Search for the cell housing the specified text and yield its [X, Y] center coordinate. 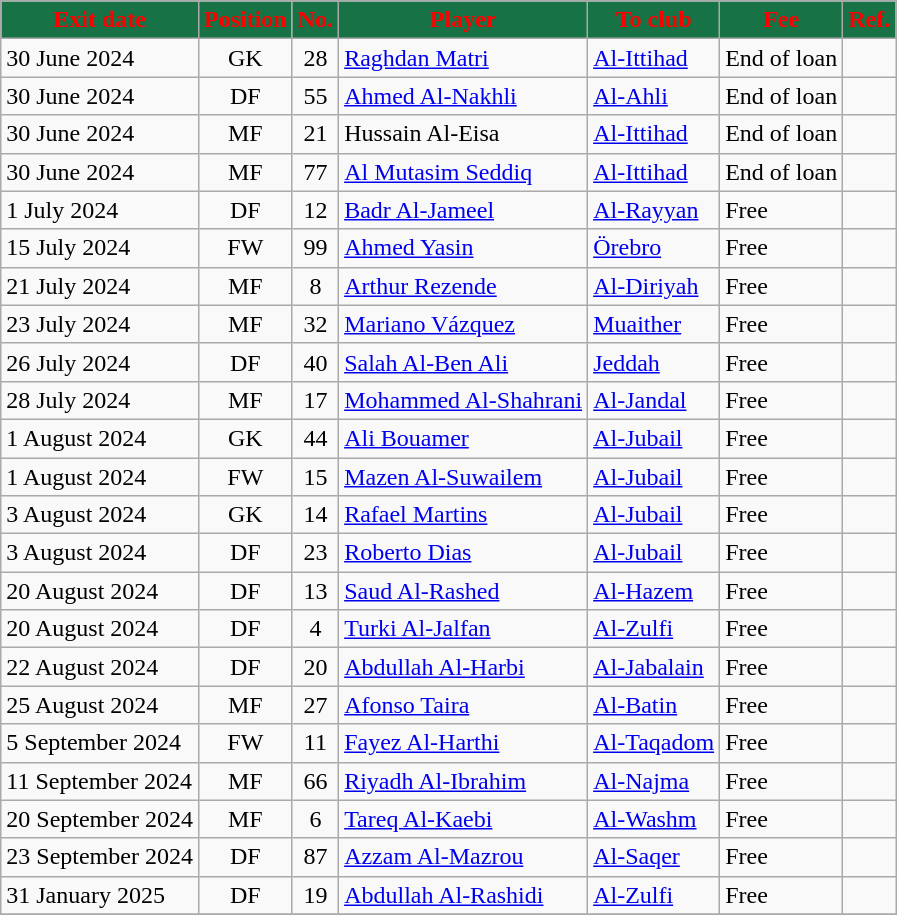
Tareq Al-Kaebi [464, 819]
25 August 2024 [100, 705]
28 [315, 58]
Ahmed Al-Nakhli [464, 96]
23 [315, 553]
Azzam Al-Mazrou [464, 857]
21 July 2024 [100, 286]
Ali Bouamer [464, 438]
99 [315, 248]
21 [315, 134]
Al-Diriyah [654, 286]
Örebro [654, 248]
4 [315, 629]
Al-Batin [654, 705]
Mohammed Al-Shahrani [464, 400]
To club [654, 20]
Position [245, 20]
Al-Ahli [654, 96]
Abdullah Al-Rashidi [464, 895]
8 [315, 286]
Al-Saqer [654, 857]
Rafael Martins [464, 515]
23 September 2024 [100, 857]
20 [315, 667]
22 August 2024 [100, 667]
Al-Hazem [654, 591]
55 [315, 96]
26 July 2024 [100, 362]
40 [315, 362]
Player [464, 20]
Ref. [870, 20]
77 [315, 172]
87 [315, 857]
Hussain Al-Eisa [464, 134]
Al Mutasim Seddiq [464, 172]
Badr Al-Jameel [464, 210]
11 [315, 743]
Turki Al-Jalfan [464, 629]
5 September 2024 [100, 743]
15 [315, 477]
Al-Washm [654, 819]
Arthur Rezende [464, 286]
13 [315, 591]
66 [315, 781]
6 [315, 819]
31 January 2025 [100, 895]
Al-Rayyan [654, 210]
Al-Jabalain [654, 667]
19 [315, 895]
Fee [782, 20]
28 July 2024 [100, 400]
15 July 2024 [100, 248]
20 September 2024 [100, 819]
Roberto Dias [464, 553]
27 [315, 705]
Muaither [654, 324]
14 [315, 515]
Exit date [100, 20]
Al-Taqadom [654, 743]
Abdullah Al-Harbi [464, 667]
Jeddah [654, 362]
44 [315, 438]
Fayez Al-Harthi [464, 743]
Saud Al-Rashed [464, 591]
Riyadh Al-Ibrahim [464, 781]
32 [315, 324]
No. [315, 20]
12 [315, 210]
Al-Jandal [654, 400]
17 [315, 400]
Salah Al-Ben Ali [464, 362]
Mazen Al-Suwailem [464, 477]
Ahmed Yasin [464, 248]
1 July 2024 [100, 210]
Afonso Taira [464, 705]
Mariano Vázquez [464, 324]
Al-Najma [654, 781]
23 July 2024 [100, 324]
Raghdan Matri [464, 58]
11 September 2024 [100, 781]
